Output the (X, Y) coordinate of the center of the cell containing the given text.  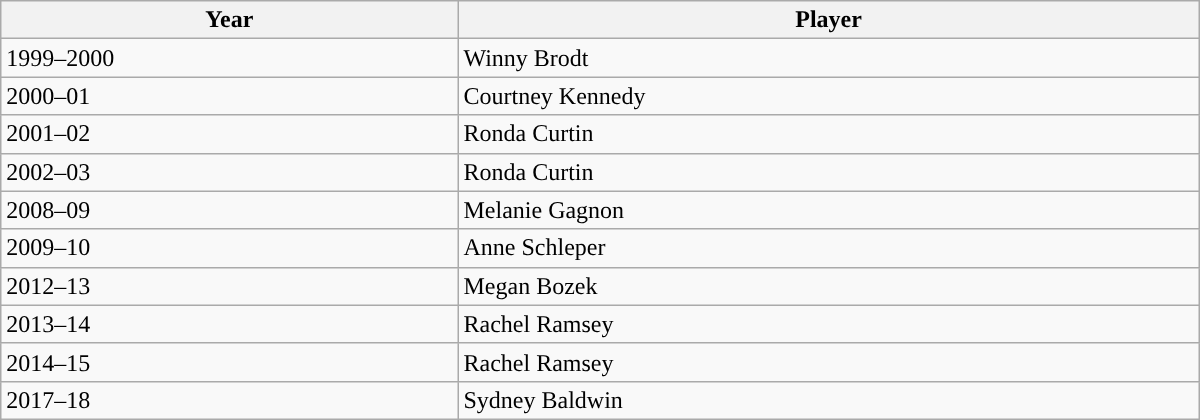
Player (828, 20)
Sydney Baldwin (828, 400)
Melanie Gagnon (828, 210)
2017–18 (230, 400)
2002–03 (230, 172)
2008–09 (230, 210)
Anne Schleper (828, 248)
Courtney Kennedy (828, 96)
2000–01 (230, 96)
2001–02 (230, 134)
2009–10 (230, 248)
2012–13 (230, 286)
1999–2000 (230, 58)
2014–15 (230, 362)
Winny Brodt (828, 58)
2013–14 (230, 324)
Megan Bozek (828, 286)
Year (230, 20)
